Scan for the cell matching the given text and deliver its (x, y) coordinate at center. 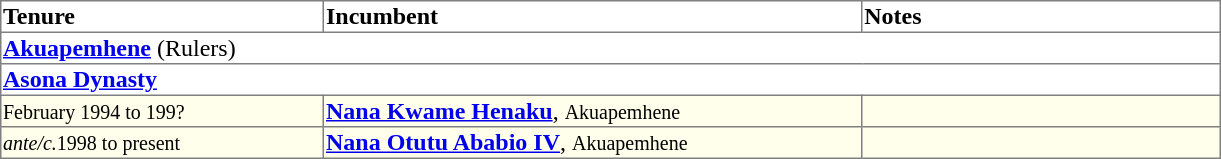
Notes (1042, 17)
Nana Otutu Ababio IV, Akuapemhene (593, 143)
Incumbent (593, 17)
February 1994 to 199? (162, 111)
ante/c.1998 to present (162, 143)
Nana Kwame Henaku, Akuapemhene (593, 111)
Tenure (162, 17)
Asona Dynasty (611, 80)
Akuapemhene (Rulers) (611, 48)
